Capture the cell that displays the provided text and extract its [x, y] central coordinate. 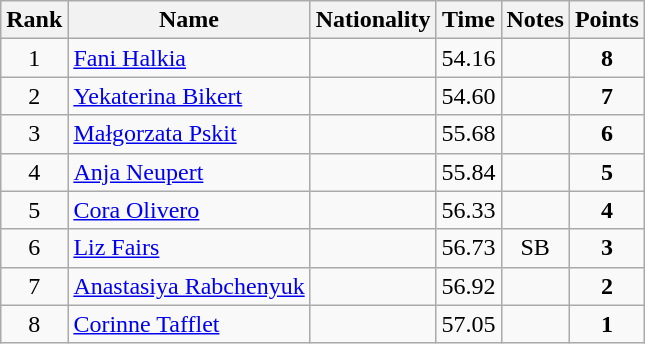
Małgorzata Pskit [189, 134]
54.16 [468, 58]
55.84 [468, 172]
Yekaterina Bikert [189, 96]
Cora Olivero [189, 210]
Anastasiya Rabchenyuk [189, 286]
56.73 [468, 248]
Name [189, 20]
56.33 [468, 210]
56.92 [468, 286]
Corinne Tafflet [189, 324]
54.60 [468, 96]
SB [535, 248]
Notes [535, 20]
Points [606, 20]
Rank [34, 20]
Anja Neupert [189, 172]
Time [468, 20]
57.05 [468, 324]
Fani Halkia [189, 58]
55.68 [468, 134]
Nationality [373, 20]
Liz Fairs [189, 248]
